Extract the (X, Y) coordinate from the center of the cell holding the provided text.  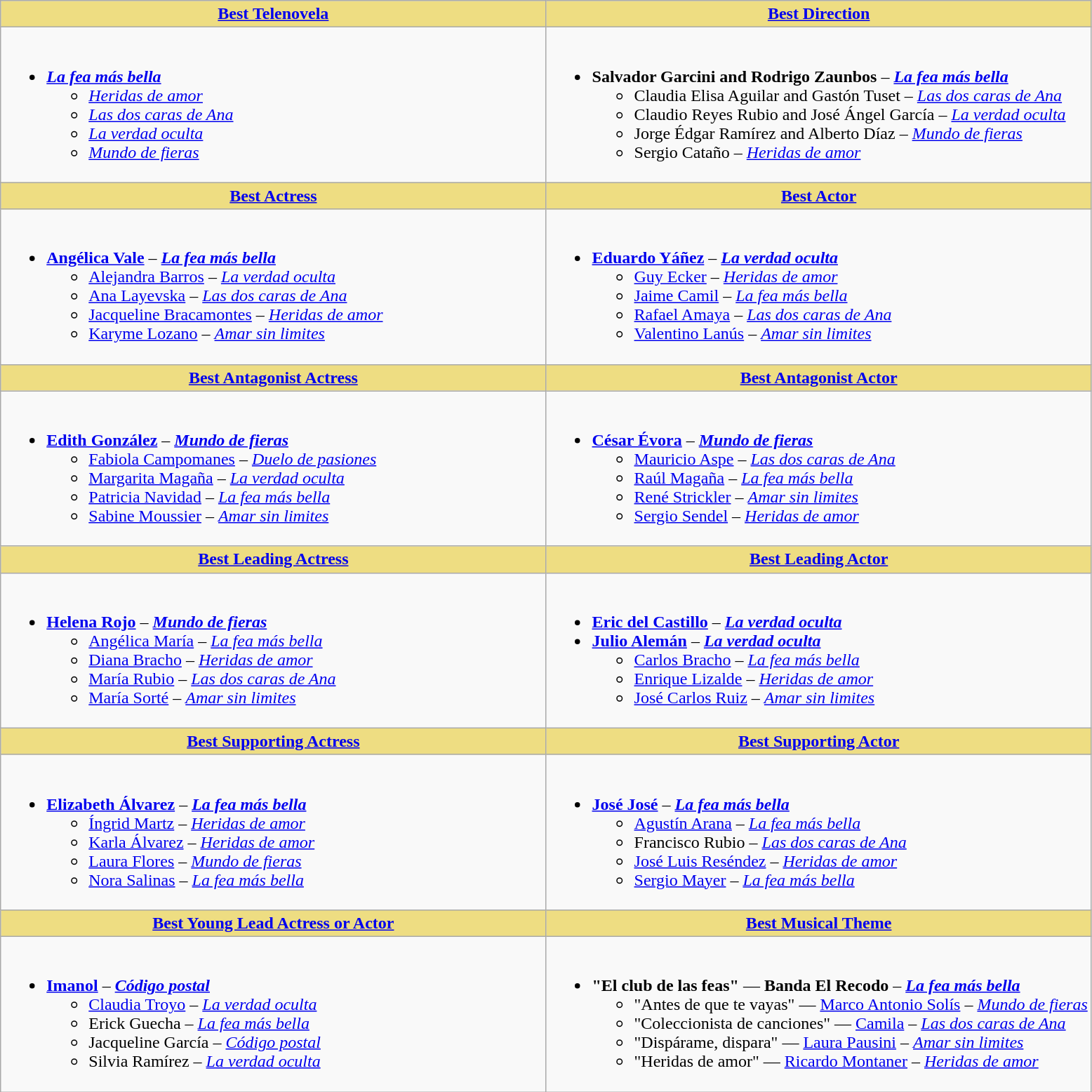
Best Leading Actor (818, 559)
Best Direction (818, 14)
Best Musical Theme (818, 923)
Best Supporting Actress (274, 741)
Best Supporting Actor (818, 741)
Best Antagonist Actor (818, 378)
Best Leading Actress (274, 559)
Best Actress (274, 196)
Best Actor (818, 196)
Best Antagonist Actress (274, 378)
Best Young Lead Actress or Actor (274, 923)
Best Telenovela (274, 14)
La fea más bellaHeridas de amorLas dos caras de AnaLa verdad ocultaMundo de fieras (274, 105)
